Determine the [X, Y] coordinate at the center of the cell enclosing the given text.  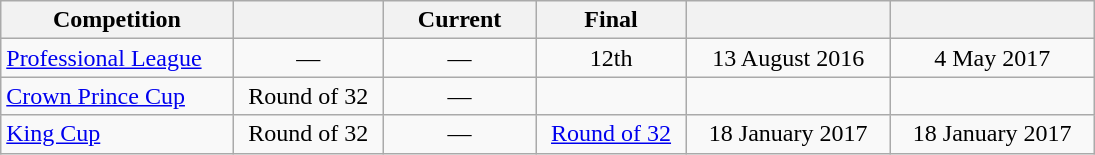
King Cup [117, 134]
Crown Prince Cup [117, 96]
Current [460, 20]
13 August 2016 [788, 58]
4 May 2017 [992, 58]
12th [611, 58]
Final [611, 20]
Competition [117, 20]
Professional League [117, 58]
